Detect which cell encompasses the target text, then output its [X, Y] center coordinate. 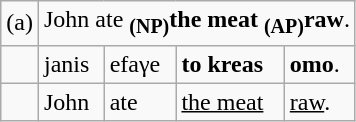
John [71, 102]
to kreas [230, 64]
(a) [20, 23]
the meat [230, 102]
efaγe [140, 64]
janis [71, 64]
raw. [320, 102]
ate [140, 102]
John ate (NP)the meat (AP)raw. [196, 23]
omo. [320, 64]
